Determine the (x, y) coordinate at the center of the cell enclosing the given text.  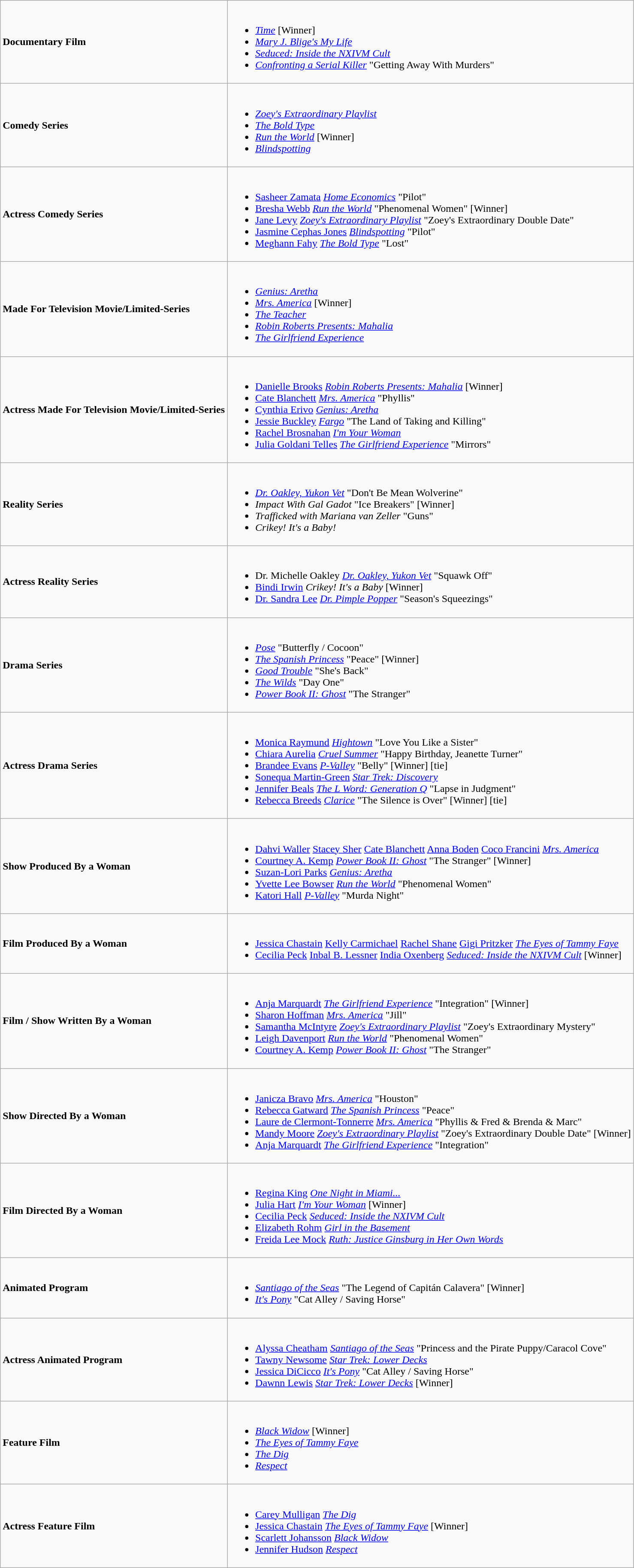
Show Produced By a Woman (114, 866)
Black Widow [Winner]The Eyes of Tammy FayeThe DigRespect (431, 1443)
Show Directed By a Woman (114, 1116)
Santiago of the Seas "The Legend of Capitán Calavera" [Winner]It's Pony "Cat Alley / Saving Horse" (431, 1288)
Animated Program (114, 1288)
Comedy Series (114, 125)
Zoey's Extraordinary PlaylistThe Bold TypeRun the World [Winner]Blindspotting (431, 125)
Documentary Film (114, 42)
Feature Film (114, 1443)
Film Produced By a Woman (114, 943)
Drama Series (114, 665)
Actress Drama Series (114, 765)
Film / Show Written By a Woman (114, 1020)
Made For Television Movie/Limited-Series (114, 309)
Time [Winner]Mary J. Blige's My LifeSeduced: Inside the NXIVM CultConfronting a Serial Killer "Getting Away With Murders" (431, 42)
Film Directed By a Woman (114, 1211)
Pose "Butterfly / Cocoon"The Spanish Princess "Peace" [Winner]Good Trouble "She's Back"The Wilds "Day One"Power Book II: Ghost "The Stranger" (431, 665)
Genius: ArethaMrs. America [Winner]The TeacherRobin Roberts Presents: MahaliaThe Girlfriend Experience (431, 309)
Actress Made For Television Movie/Limited-Series (114, 409)
Actress Animated Program (114, 1360)
Actress Comedy Series (114, 214)
Reality Series (114, 504)
Actress Reality Series (114, 581)
Actress Feature Film (114, 1526)
Dr. Michelle Oakley Dr. Oakley, Yukon Vet "Squawk Off"Bindi Irwin Crikey! It's a Baby [Winner]Dr. Sandra Lee Dr. Pimple Popper "Season's Squeezings" (431, 581)
Carey Mulligan The DigJessica Chastain The Eyes of Tammy Faye [Winner]Scarlett Johansson Black WidowJennifer Hudson Respect (431, 1526)
